Extract the [X, Y] coordinate from the center of the cell holding the provided text.  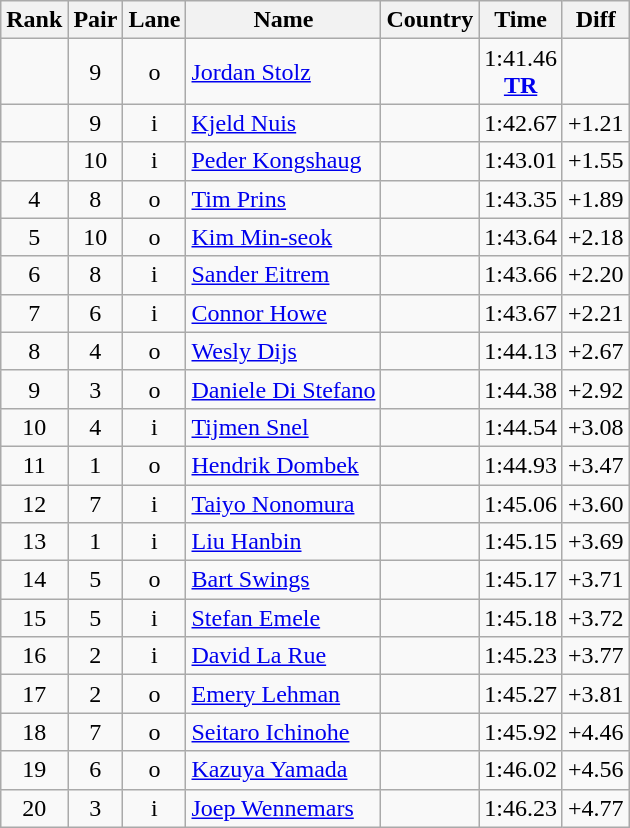
+1.55 [596, 161]
Diff [596, 20]
13 [34, 542]
1:44.38 [521, 389]
Pair [96, 20]
Tijmen Snel [284, 427]
+3.77 [596, 656]
Sander Eitrem [284, 275]
20 [34, 808]
1:45.17 [521, 580]
1:45.18 [521, 618]
1:43.66 [521, 275]
David La Rue [284, 656]
Kazuya Yamada [284, 770]
1:45.92 [521, 732]
Stefan Emele [284, 618]
Bart Swings [284, 580]
Emery Lehman [284, 694]
1:46.02 [521, 770]
Wesly Dijs [284, 351]
1:43.64 [521, 237]
+3.47 [596, 465]
+3.08 [596, 427]
+3.72 [596, 618]
1:44.93 [521, 465]
1:45.27 [521, 694]
Tim Prins [284, 199]
+4.46 [596, 732]
+2.21 [596, 313]
+4.56 [596, 770]
18 [34, 732]
1:45.15 [521, 542]
Peder Kongshaug [284, 161]
1:44.54 [521, 427]
+3.69 [596, 542]
Daniele Di Stefano [284, 389]
Name [284, 20]
+4.77 [596, 808]
Jordan Stolz [284, 72]
14 [34, 580]
Taiyo Nonomura [284, 503]
1:42.67 [521, 123]
Kjeld Nuis [284, 123]
1:44.13 [521, 351]
+3.60 [596, 503]
+2.18 [596, 237]
19 [34, 770]
11 [34, 465]
15 [34, 618]
+2.67 [596, 351]
16 [34, 656]
Time [521, 20]
1:45.23 [521, 656]
1:45.06 [521, 503]
Lane [154, 20]
Rank [34, 20]
Kim Min-seok [284, 237]
1:43.67 [521, 313]
Hendrik Dombek [284, 465]
+2.20 [596, 275]
Liu Hanbin [284, 542]
+1.89 [596, 199]
Seitaro Ichinohe [284, 732]
1:43.01 [521, 161]
1:46.23 [521, 808]
+1.21 [596, 123]
Connor Howe [284, 313]
17 [34, 694]
Country [430, 20]
+3.71 [596, 580]
1:43.35 [521, 199]
Joep Wennemars [284, 808]
+2.92 [596, 389]
1:41.46TR [521, 72]
+3.81 [596, 694]
12 [34, 503]
